Scan for the cell matching the given text and deliver its (x, y) coordinate at center. 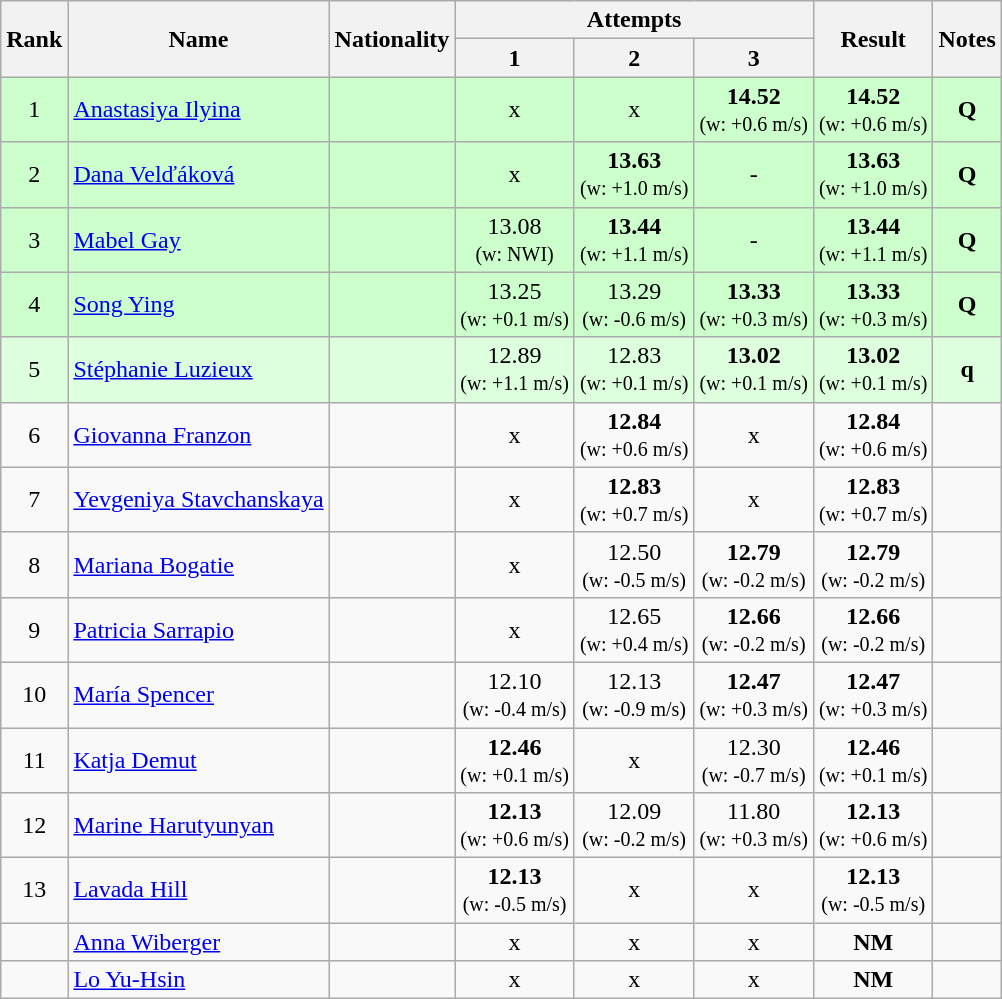
12 (34, 826)
Anastasiya Ilyina (198, 110)
12.13 (w: +0.6 m/s) (873, 826)
13.63 (w: +1.0 m/s) (873, 174)
12.47 (w: +0.3 m/s) (873, 694)
12.84 (w: +0.6 m/s) (873, 434)
q (967, 370)
12.83 (w: +0.7 m/s) (873, 500)
12.89(w: +1.1 m/s) (515, 370)
12.66(w: -0.2 m/s) (754, 630)
María Spencer (198, 694)
6 (34, 434)
12.10(w: -0.4 m/s) (515, 694)
11.80(w: +0.3 m/s) (754, 826)
Yevgeniya Stavchanskaya (198, 500)
Anna Wiberger (198, 942)
Stéphanie Luzieux (198, 370)
13.44(w: +1.1 m/s) (634, 240)
Name (198, 39)
8 (34, 564)
12.83(w: +0.1 m/s) (634, 370)
13 (34, 890)
13.29(w: -0.6 m/s) (634, 304)
10 (34, 694)
Dana Velďáková (198, 174)
11 (34, 760)
12.13(w: -0.9 m/s) (634, 694)
Attempts (634, 20)
12.79 (w: -0.2 m/s) (873, 564)
12.47(w: +0.3 m/s) (754, 694)
12.30(w: -0.7 m/s) (754, 760)
7 (34, 500)
Lavada Hill (198, 890)
12.13(w: -0.5 m/s) (515, 890)
12.46(w: +0.1 m/s) (515, 760)
Giovanna Franzon (198, 434)
13.25(w: +0.1 m/s) (515, 304)
Katja Demut (198, 760)
4 (34, 304)
Marine Harutyunyan (198, 826)
13.33 (w: +0.3 m/s) (873, 304)
Result (873, 39)
12.13 (w: -0.5 m/s) (873, 890)
12.84(w: +0.6 m/s) (634, 434)
13.08(w: NWI) (515, 240)
14.52 (w: +0.6 m/s) (873, 110)
13.33(w: +0.3 m/s) (754, 304)
12.46 (w: +0.1 m/s) (873, 760)
Nationality (392, 39)
14.52(w: +0.6 m/s) (754, 110)
Notes (967, 39)
Lo Yu-Hsin (198, 980)
5 (34, 370)
13.44 (w: +1.1 m/s) (873, 240)
12.79(w: -0.2 m/s) (754, 564)
Mabel Gay (198, 240)
13.02(w: +0.1 m/s) (754, 370)
12.83(w: +0.7 m/s) (634, 500)
13.63(w: +1.0 m/s) (634, 174)
12.13(w: +0.6 m/s) (515, 826)
12.09(w: -0.2 m/s) (634, 826)
13.02 (w: +0.1 m/s) (873, 370)
Patricia Sarrapio (198, 630)
Mariana Bogatie (198, 564)
Song Ying (198, 304)
12.66 (w: -0.2 m/s) (873, 630)
12.50(w: -0.5 m/s) (634, 564)
Rank (34, 39)
12.65(w: +0.4 m/s) (634, 630)
9 (34, 630)
